Locate the cell with the specified text and output its (x, y) center coordinate. 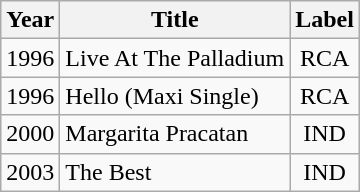
Margarita Pracatan (175, 134)
Label (325, 20)
2000 (30, 134)
The Best (175, 172)
Title (175, 20)
Live At The Palladium (175, 58)
Hello (Maxi Single) (175, 96)
Year (30, 20)
2003 (30, 172)
